For the text-containing cell, return its midpoint in (X, Y) coordinate format. 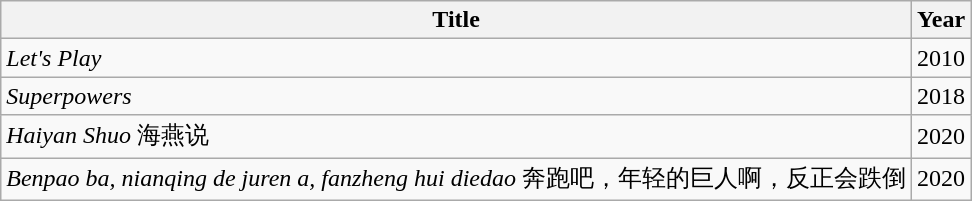
Benpao ba, nianqing de juren a, fanzheng hui diedao 奔跑吧，年轻的巨人啊，反正会跌倒 (456, 180)
2018 (942, 96)
Let's Play (456, 58)
Superpowers (456, 96)
Title (456, 20)
Haiyan Shuo 海燕说 (456, 136)
Year (942, 20)
2010 (942, 58)
